Return (x, y) of the center of cell containing provided text 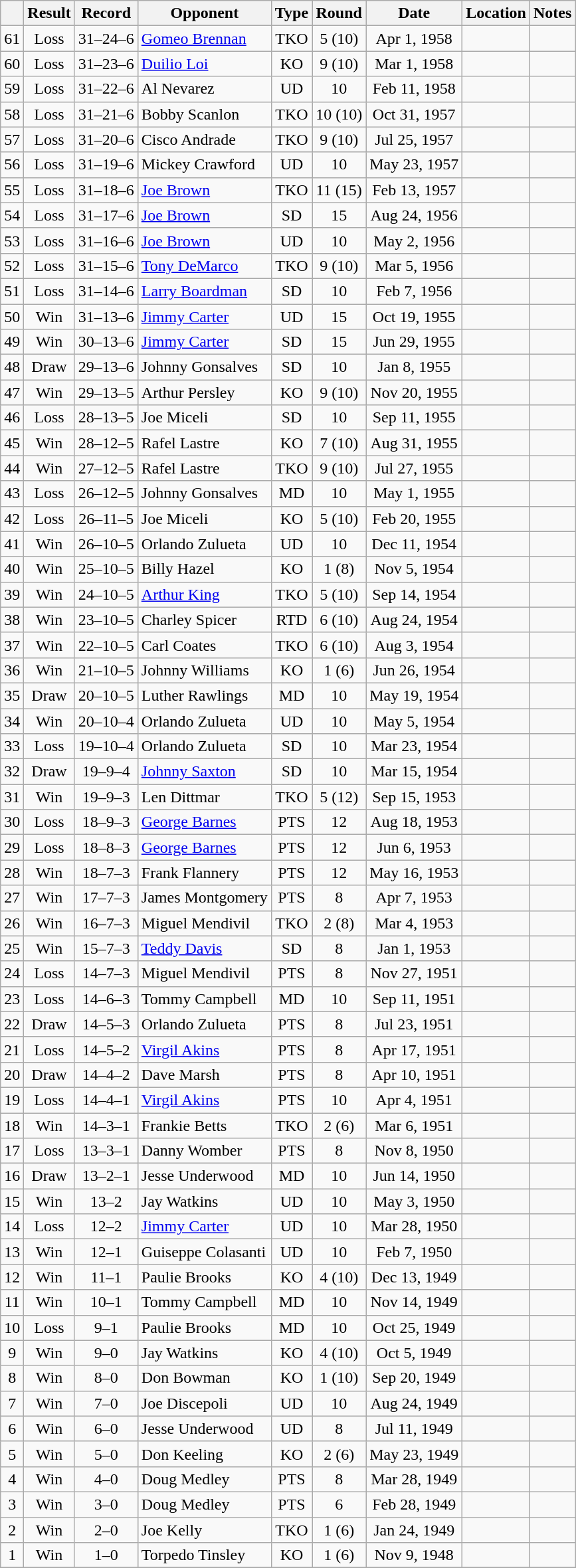
1 (8) (339, 569)
Don Keeling (205, 1454)
17 (12, 1151)
7 (10) (339, 443)
46 (12, 418)
44 (12, 468)
Billy Hazel (205, 569)
38 (12, 620)
12–1 (106, 1252)
Dec 13, 1949 (415, 1277)
May 2, 1956 (415, 240)
20–10–4 (106, 721)
Nov 5, 1954 (415, 569)
15–7–3 (106, 948)
Oct 19, 1955 (415, 317)
31–23–6 (106, 64)
11 (15) (339, 190)
Result (49, 13)
Nov 14, 1949 (415, 1302)
8–0 (106, 1378)
Jun 26, 1954 (415, 670)
May 3, 1950 (415, 1201)
13–3–1 (106, 1151)
33 (12, 746)
Round (339, 13)
Type (291, 13)
1 (10) (339, 1378)
Len Dittmar (205, 797)
13–2–1 (106, 1176)
Notes (552, 13)
31–21–6 (106, 114)
45 (12, 443)
Aug 31, 1955 (415, 443)
Arthur Persley (205, 392)
Sep 11, 1951 (415, 999)
Al Nevarez (205, 89)
Jul 23, 1951 (415, 1024)
18–8–3 (106, 847)
5 (12) (339, 797)
53 (12, 240)
Jul 25, 1957 (415, 139)
Feb 13, 1957 (415, 190)
Jun 14, 1950 (415, 1176)
54 (12, 215)
2 (8) (339, 923)
16 (12, 1176)
28 (12, 873)
49 (12, 342)
Mar 4, 1953 (415, 923)
28–12–5 (106, 443)
May 19, 1954 (415, 695)
17–7–3 (106, 898)
Luther Rawlings (205, 695)
29–13–5 (106, 392)
31–14–6 (106, 291)
14–4–1 (106, 1100)
Aug 24, 1956 (415, 215)
May 16, 1953 (415, 873)
Torpedo Tinsley (205, 1555)
1–0 (106, 1555)
26 (12, 923)
Jul 11, 1949 (415, 1429)
Jul 27, 1955 (415, 468)
Johnny Williams (205, 670)
Teddy Davis (205, 948)
26–10–5 (106, 544)
14–6–3 (106, 999)
36 (12, 670)
42 (12, 519)
Tony DeMarco (205, 266)
9–0 (106, 1353)
Apr 7, 1953 (415, 898)
5 (12, 1454)
18–9–3 (106, 822)
14 (12, 1227)
Dave Marsh (205, 1075)
18 (12, 1126)
31–15–6 (106, 266)
23 (12, 999)
Sep 14, 1954 (415, 594)
22 (12, 1024)
9 (12, 1353)
Nov 20, 1955 (415, 392)
4 (12, 1479)
Mar 28, 1950 (415, 1227)
May 1, 1955 (415, 493)
Nov 9, 1948 (415, 1555)
51 (12, 291)
Apr 1, 1958 (415, 39)
14–5–3 (106, 1024)
31–20–6 (106, 139)
19–10–4 (106, 746)
32 (12, 772)
Charley Spicer (205, 620)
29 (12, 847)
30 (12, 822)
Guiseppe Colasanti (205, 1252)
10 (10) (339, 114)
43 (12, 493)
Feb 7, 1950 (415, 1252)
25 (12, 948)
29–13–6 (106, 367)
10–1 (106, 1302)
Sep 15, 1953 (415, 797)
19–9–4 (106, 772)
31–16–6 (106, 240)
20 (12, 1075)
31–19–6 (106, 165)
Larry Boardman (205, 291)
31–13–6 (106, 317)
52 (12, 266)
Feb 11, 1958 (415, 89)
61 (12, 39)
6–0 (106, 1429)
James Montgomery (205, 898)
18–7–3 (106, 873)
59 (12, 89)
Dec 11, 1954 (415, 544)
Mar 15, 1954 (415, 772)
3–0 (106, 1504)
Aug 24, 1954 (415, 620)
14–3–1 (106, 1126)
13 (12, 1252)
Jun 6, 1953 (415, 847)
31–18–6 (106, 190)
21 (12, 1049)
28–13–5 (106, 418)
Don Bowman (205, 1378)
Carl Coates (205, 645)
Aug 18, 1953 (415, 822)
14–7–3 (106, 974)
RTD (291, 620)
May 5, 1954 (415, 721)
Oct 25, 1949 (415, 1328)
56 (12, 165)
2 (12, 1529)
Jan 1, 1953 (415, 948)
Jan 8, 1955 (415, 367)
11–1 (106, 1277)
Mar 28, 1949 (415, 1479)
Frankie Betts (205, 1126)
Feb 7, 1956 (415, 291)
31 (12, 797)
Jun 29, 1955 (415, 342)
31–24–6 (106, 39)
Aug 24, 1949 (415, 1403)
19–9–3 (106, 797)
Aug 3, 1954 (415, 645)
60 (12, 64)
41 (12, 544)
Jan 24, 1949 (415, 1529)
Apr 10, 1951 (415, 1075)
Nov 27, 1951 (415, 974)
27–12–5 (106, 468)
47 (12, 392)
37 (12, 645)
7 (12, 1403)
Joe Discepoli (205, 1403)
14–5–2 (106, 1049)
12–2 (106, 1227)
Apr 17, 1951 (415, 1049)
Mar 5, 1956 (415, 266)
May 23, 1957 (415, 165)
2–0 (106, 1529)
27 (12, 898)
26–12–5 (106, 493)
Sep 20, 1949 (415, 1378)
Frank Flannery (205, 873)
9–1 (106, 1328)
31–17–6 (106, 215)
Mar 23, 1954 (415, 746)
May 23, 1949 (415, 1454)
Record (106, 13)
Date (415, 13)
Duilio Loi (205, 64)
7–0 (106, 1403)
Bobby Scanlon (205, 114)
Johnny Saxton (205, 772)
Oct 31, 1957 (415, 114)
Gomeo Brennan (205, 39)
40 (12, 569)
48 (12, 367)
50 (12, 317)
39 (12, 594)
Cisco Andrade (205, 139)
4–0 (106, 1479)
35 (12, 695)
26–11–5 (106, 519)
Feb 20, 1955 (415, 519)
3 (12, 1504)
5–0 (106, 1454)
22–10–5 (106, 645)
16–7–3 (106, 923)
34 (12, 721)
14–4–2 (106, 1075)
23–10–5 (106, 620)
Opponent (205, 13)
20–10–5 (106, 695)
57 (12, 139)
31–22–6 (106, 89)
Mar 1, 1958 (415, 64)
Apr 4, 1951 (415, 1100)
55 (12, 190)
30–13–6 (106, 342)
Feb 28, 1949 (415, 1504)
21–10–5 (106, 670)
25–10–5 (106, 569)
Location (496, 13)
13–2 (106, 1201)
24 (12, 974)
Mickey Crawford (205, 165)
58 (12, 114)
Joe Kelly (205, 1529)
Oct 5, 1949 (415, 1353)
Sep 11, 1955 (415, 418)
Danny Womber (205, 1151)
24–10–5 (106, 594)
11 (12, 1302)
Nov 8, 1950 (415, 1151)
Arthur King (205, 594)
1 (12, 1555)
19 (12, 1100)
Mar 6, 1951 (415, 1126)
